Extract the [X, Y] coordinate from the center of the cell holding the provided text.  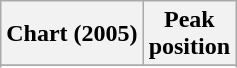
Chart (2005) [72, 34]
Peak position [189, 34]
